Locate the cell with the specified text and output its (X, Y) center coordinate. 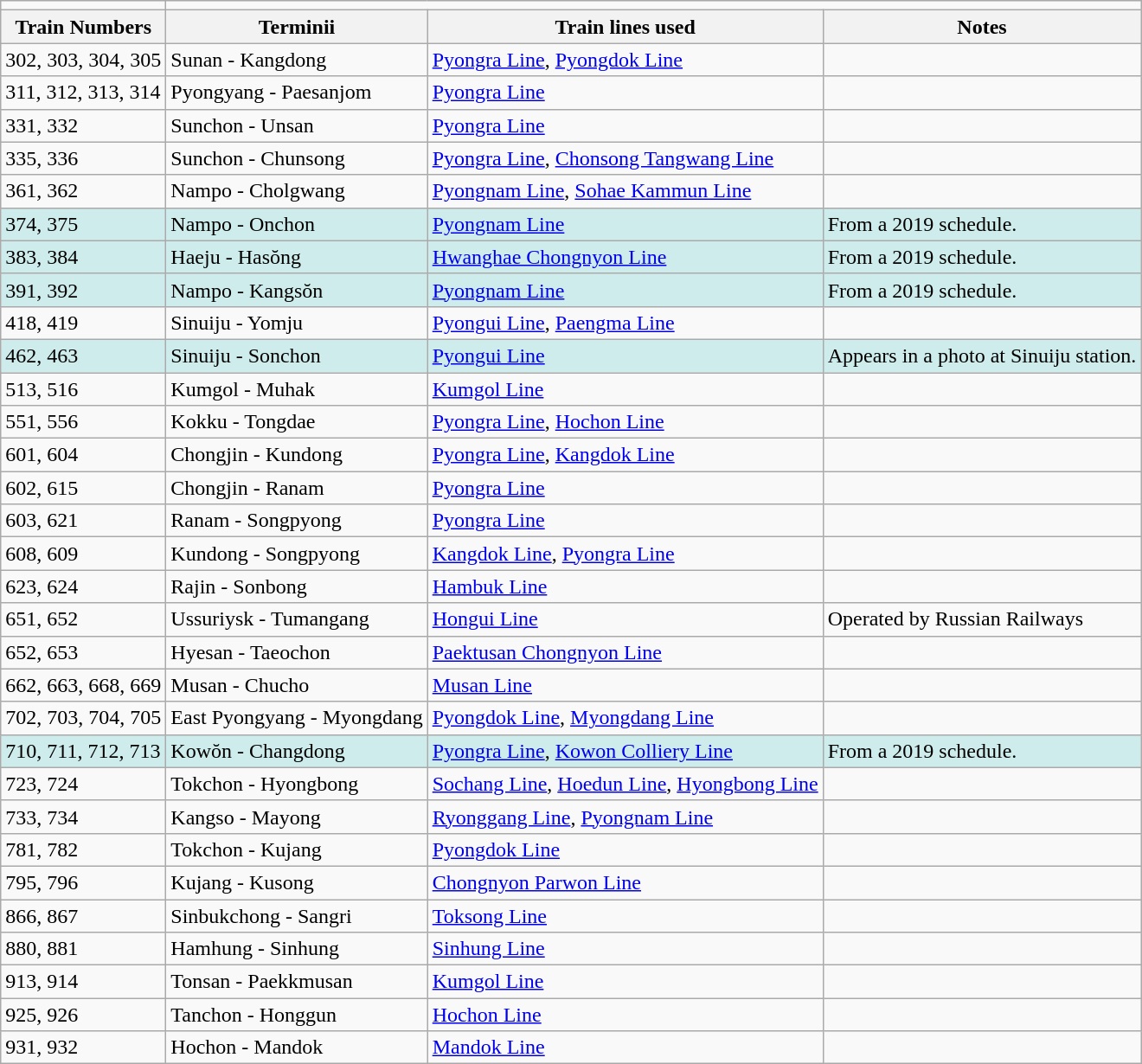
Operated by Russian Railways (982, 619)
374, 375 (83, 224)
Pyongui Line, Paengma Line (625, 323)
Sunan - Kangdong (297, 60)
702, 703, 704, 705 (83, 718)
Pyongra Line, Kangdok Line (625, 455)
513, 516 (83, 388)
Pyongra Line, Pyongdok Line (625, 60)
795, 796 (83, 882)
Mandok Line (625, 1048)
733, 734 (83, 817)
Pyongra Line, Kowon Colliery Line (625, 751)
Chongjin - Ranam (297, 488)
Notes (982, 27)
551, 556 (83, 422)
925, 926 (83, 1015)
913, 914 (83, 982)
Kangdok Line, Pyongra Line (625, 554)
Sinhung Line (625, 949)
335, 336 (83, 158)
Pyongnam Line, Sohae Kammun Line (625, 191)
880, 881 (83, 949)
602, 615 (83, 488)
651, 652 (83, 619)
Chongjin - Kundong (297, 455)
Tokchon - Hyongbong (297, 784)
Terminii (297, 27)
Ryonggang Line, Pyongnam Line (625, 817)
Kujang - Kusong (297, 882)
Kumgol - Muhak (297, 388)
Haeju - Hasŏng (297, 257)
361, 362 (83, 191)
Hamhung - Sinhung (297, 949)
Pyongra Line, Hochon Line (625, 422)
Sunchon - Chunsong (297, 158)
Nampo - Cholgwang (297, 191)
Ranam - Songpyong (297, 521)
Pyongyang - Paesanjom (297, 93)
652, 653 (83, 652)
710, 711, 712, 713 (83, 751)
Kundong - Songpyong (297, 554)
866, 867 (83, 916)
East Pyongyang - Myongdang (297, 718)
Kowŏn - Changdong (297, 751)
Sinuiju - Sonchon (297, 356)
Chongnyon Parwon Line (625, 882)
781, 782 (83, 849)
601, 604 (83, 455)
462, 463 (83, 356)
Sinbukchong - Sangri (297, 916)
Appears in a photo at Sinuiju station. (982, 356)
391, 392 (83, 290)
Toksong Line (625, 916)
311, 312, 313, 314 (83, 93)
Hochon - Mandok (297, 1048)
Pyongra Line, Chonsong Tangwang Line (625, 158)
608, 609 (83, 554)
Pyongdok Line, Myongdang Line (625, 718)
Kangso - Mayong (297, 817)
Musan - Chucho (297, 685)
Hyesan - Taeochon (297, 652)
723, 724 (83, 784)
Hochon Line (625, 1015)
Sunchon - Unsan (297, 125)
662, 663, 668, 669 (83, 685)
Hambuk Line (625, 586)
Hwanghae Chongnyon Line (625, 257)
Hongui Line (625, 619)
Pyongui Line (625, 356)
Tanchon - Honggun (297, 1015)
383, 384 (83, 257)
302, 303, 304, 305 (83, 60)
Pyongdok Line (625, 849)
Tokchon - Kujang (297, 849)
331, 332 (83, 125)
603, 621 (83, 521)
Sochang Line, Hoedun Line, Hyongbong Line (625, 784)
Tonsan - Paekkmusan (297, 982)
Musan Line (625, 685)
Train lines used (625, 27)
Ussuriysk - Tumangang (297, 619)
Kokku - Tongdae (297, 422)
Sinuiju - Yomju (297, 323)
623, 624 (83, 586)
931, 932 (83, 1048)
Train Numbers (83, 27)
Rajin - Sonbong (297, 586)
Nampo - Onchon (297, 224)
Paektusan Chongnyon Line (625, 652)
418, 419 (83, 323)
Nampo - Kangsŏn (297, 290)
